Detect which cell encompasses the target text, then output its [x, y] center coordinate. 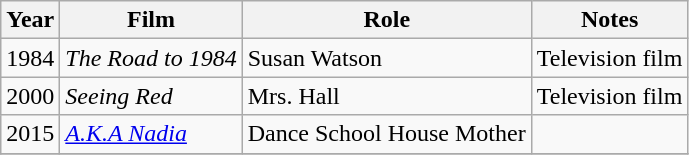
Notes [610, 20]
Susan Watson [386, 58]
Film [151, 20]
Year [30, 20]
The Road to 1984 [151, 58]
Seeing Red [151, 96]
Mrs. Hall [386, 96]
A.K.A Nadia [151, 134]
2015 [30, 134]
2000 [30, 96]
Dance School House Mother [386, 134]
1984 [30, 58]
Role [386, 20]
